Return [x, y] of the center of cell containing provided text 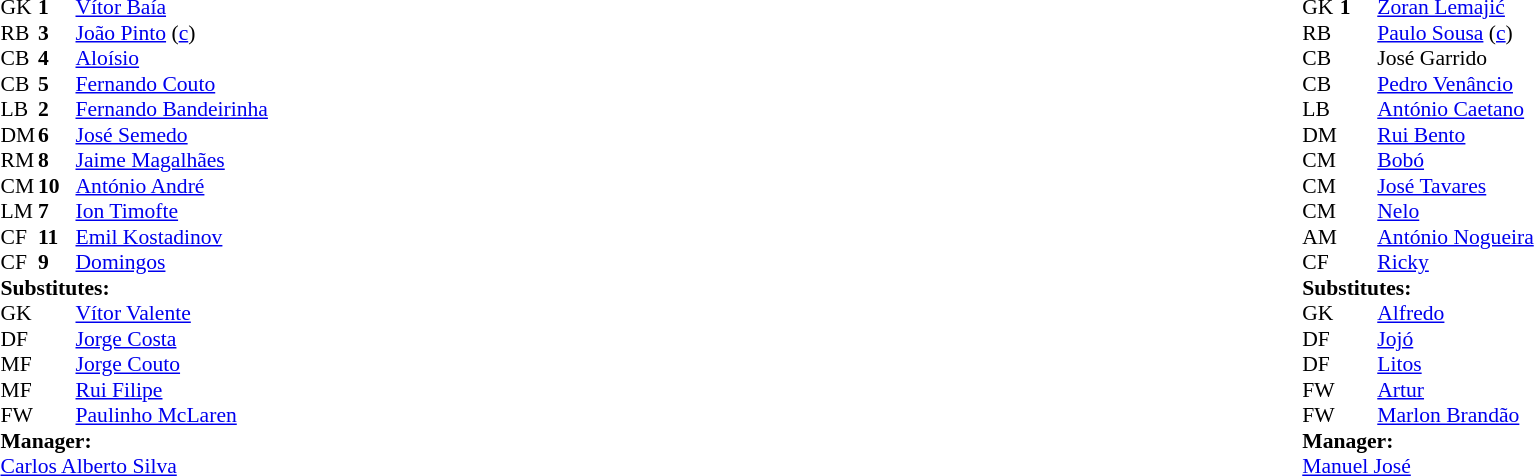
AM [1321, 237]
José Tavares [1455, 186]
Jorge Couto [172, 365]
Artur [1455, 390]
José Semedo [172, 135]
Nelo [1455, 211]
Jorge Costa [172, 339]
João Pinto (c) [172, 33]
Bobó [1455, 161]
Ricky [1455, 263]
LM [19, 211]
José Garrido [1455, 59]
Domingos [172, 263]
2 [57, 109]
Alfredo [1455, 313]
10 [57, 186]
Pedro Venâncio [1455, 84]
3 [57, 33]
Jojó [1455, 339]
Ion Timofte [172, 211]
4 [57, 59]
Aloísio [172, 59]
Emil Kostadinov [172, 237]
António Nogueira [1455, 237]
6 [57, 135]
9 [57, 263]
Fernando Bandeirinha [172, 109]
5 [57, 84]
11 [57, 237]
António Caetano [1455, 109]
Paulinho McLaren [172, 415]
RM [19, 161]
Rui Filipe [172, 390]
António André [172, 186]
Jaime Magalhães [172, 161]
Paulo Sousa (c) [1455, 33]
Litos [1455, 365]
8 [57, 161]
Rui Bento [1455, 135]
7 [57, 211]
Marlon Brandão [1455, 415]
Vítor Valente [172, 313]
Fernando Couto [172, 84]
